Search for the cell housing the specified text and yield its [x, y] center coordinate. 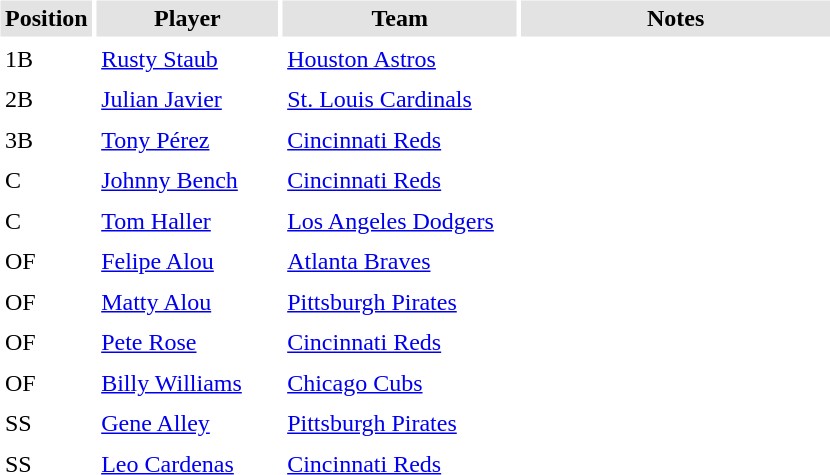
Felipe Alou [188, 262]
Player [188, 18]
Tom Haller [188, 221]
1B [46, 59]
Notes [676, 18]
Rusty Staub [188, 59]
3B [46, 140]
2B [46, 100]
Pete Rose [188, 342]
Tony Pérez [188, 140]
Atlanta Braves [400, 262]
Houston Astros [400, 59]
Chicago Cubs [400, 383]
Los Angeles Dodgers [400, 221]
SS [46, 424]
Julian Javier [188, 100]
St. Louis Cardinals [400, 100]
Johnny Bench [188, 180]
Matty Alou [188, 302]
Billy Williams [188, 383]
Gene Alley [188, 424]
Team [400, 18]
Position [46, 18]
